From the cell containing the given text, extract its center point as (x, y) coordinate. 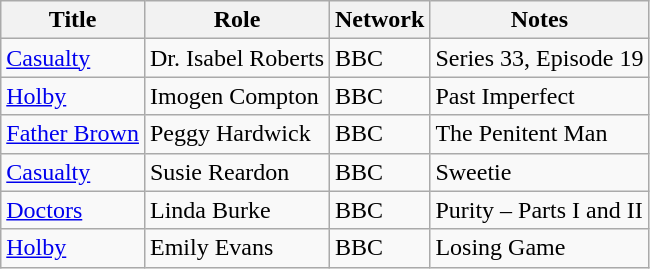
Peggy Hardwick (236, 134)
Dr. Isabel Roberts (236, 58)
Series 33, Episode 19 (540, 58)
Susie Reardon (236, 172)
Past Imperfect (540, 96)
Imogen Compton (236, 96)
Emily Evans (236, 248)
Notes (540, 20)
Sweetie (540, 172)
Father Brown (73, 134)
Role (236, 20)
Doctors (73, 210)
Linda Burke (236, 210)
Purity – Parts I and II (540, 210)
Losing Game (540, 248)
Network (380, 20)
Title (73, 20)
The Penitent Man (540, 134)
